Scan for the cell matching the given text and deliver its (x, y) coordinate at center. 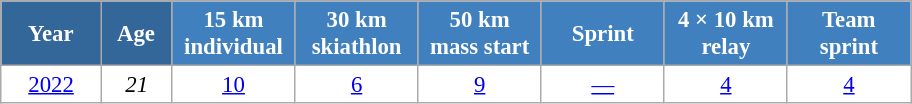
30 km skiathlon (356, 34)
Age (136, 34)
Year (52, 34)
2022 (52, 85)
— (602, 85)
6 (356, 85)
15 km individual (234, 34)
Team sprint (848, 34)
9 (480, 85)
21 (136, 85)
50 km mass start (480, 34)
10 (234, 85)
Sprint (602, 34)
4 × 10 km relay (726, 34)
